From the cell containing the given text, extract its center point as [X, Y] coordinate. 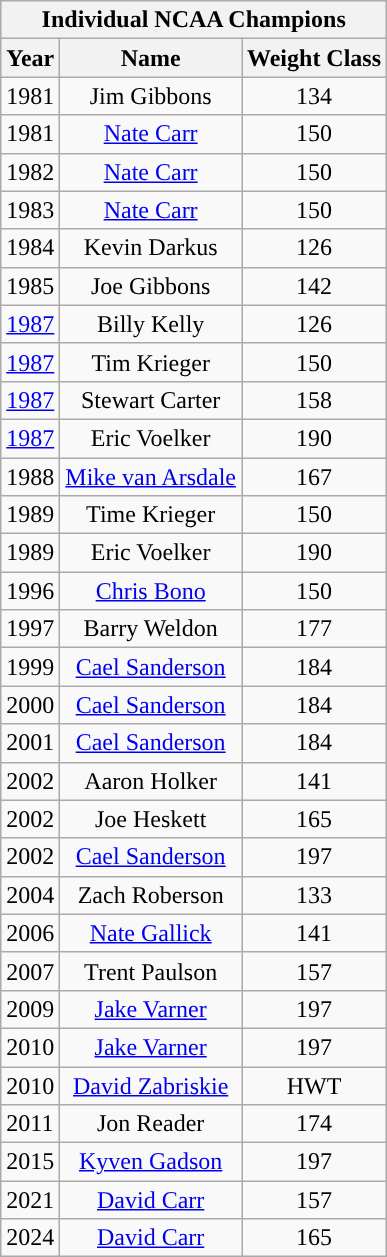
Stewart Carter [151, 400]
Trent Paulson [151, 971]
Year [30, 58]
2015 [30, 1162]
Barry Weldon [151, 629]
Name [151, 58]
Tim Krieger [151, 362]
2009 [30, 1009]
2001 [30, 743]
Time Krieger [151, 515]
1983 [30, 210]
Individual NCAA Champions [194, 20]
Billy Kelly [151, 324]
1996 [30, 591]
1997 [30, 629]
2021 [30, 1200]
Joe Heskett [151, 819]
Aaron Holker [151, 781]
2000 [30, 705]
Weight Class [314, 58]
2007 [30, 971]
1984 [30, 248]
Jon Reader [151, 1124]
134 [314, 96]
Joe Gibbons [151, 286]
Jim Gibbons [151, 96]
HWT [314, 1085]
158 [314, 400]
2004 [30, 895]
1982 [30, 172]
David Zabriskie [151, 1085]
2011 [30, 1124]
Zach Roberson [151, 895]
142 [314, 286]
177 [314, 629]
Mike van Arsdale [151, 477]
Kevin Darkus [151, 248]
1985 [30, 286]
174 [314, 1124]
1988 [30, 477]
2006 [30, 933]
Chris Bono [151, 591]
Nate Gallick [151, 933]
Kyven Gadson [151, 1162]
167 [314, 477]
133 [314, 895]
2024 [30, 1238]
1999 [30, 667]
